Determine the (X, Y) coordinate at the center of the cell enclosing the given text.  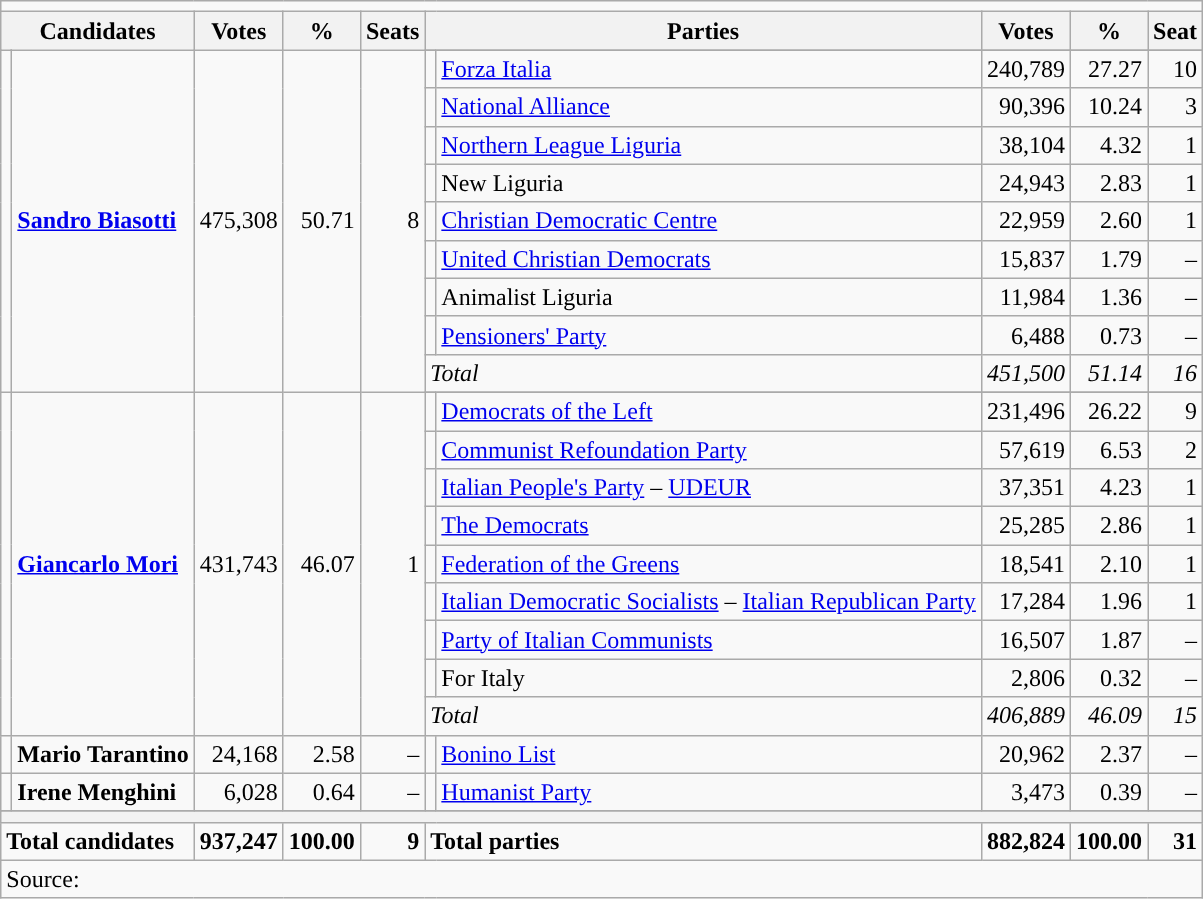
15 (1176, 716)
25,285 (1026, 526)
1.36 (1108, 297)
18,541 (1026, 564)
Party of Italian Communists (709, 640)
882,824 (1026, 841)
Irene Menghini (103, 792)
Animalist Liguria (709, 297)
38,104 (1026, 145)
0.32 (1108, 678)
0.64 (322, 792)
Pensioners' Party (709, 335)
24,168 (238, 754)
1.96 (1108, 602)
15,837 (1026, 259)
The Democrats (709, 526)
17,284 (1026, 602)
1.87 (1108, 640)
Total candidates (98, 841)
1.79 (1108, 259)
Italian People's Party – UDEUR (709, 488)
26.22 (1108, 411)
Forza Italia (709, 69)
Humanist Party (709, 792)
451,500 (1026, 373)
0.39 (1108, 792)
Seats (392, 31)
Seat (1176, 31)
Italian Democratic Socialists – Italian Republican Party (709, 602)
2.86 (1108, 526)
4.23 (1108, 488)
57,619 (1026, 449)
Democrats of the Left (709, 411)
0.73 (1108, 335)
Communist Refoundation Party (709, 449)
6,488 (1026, 335)
Federation of the Greens (709, 564)
50.71 (322, 222)
51.14 (1108, 373)
For Italy (709, 678)
Sandro Biasotti (103, 222)
16 (1176, 373)
231,496 (1026, 411)
10 (1176, 69)
Mario Tarantino (103, 754)
4.32 (1108, 145)
Candidates (98, 31)
Parties (704, 31)
3,473 (1026, 792)
8 (392, 222)
3 (1176, 107)
National Alliance (709, 107)
Christian Democratic Centre (709, 221)
Bonino List (709, 754)
22,959 (1026, 221)
475,308 (238, 222)
27.27 (1108, 69)
16,507 (1026, 640)
431,743 (238, 564)
New Liguria (709, 183)
406,889 (1026, 716)
11,984 (1026, 297)
United Christian Democrats (709, 259)
937,247 (238, 841)
24,943 (1026, 183)
Total parties (704, 841)
Northern League Liguria (709, 145)
90,396 (1026, 107)
Source: (602, 879)
Giancarlo Mori (103, 564)
20,962 (1026, 754)
2.10 (1108, 564)
2.83 (1108, 183)
10.24 (1108, 107)
240,789 (1026, 69)
2,806 (1026, 678)
2 (1176, 449)
37,351 (1026, 488)
46.07 (322, 564)
6,028 (238, 792)
31 (1176, 841)
2.60 (1108, 221)
46.09 (1108, 716)
2.37 (1108, 754)
6.53 (1108, 449)
2.58 (322, 754)
